Provide the [x, y] coordinate of the cell's center where the given text is located.  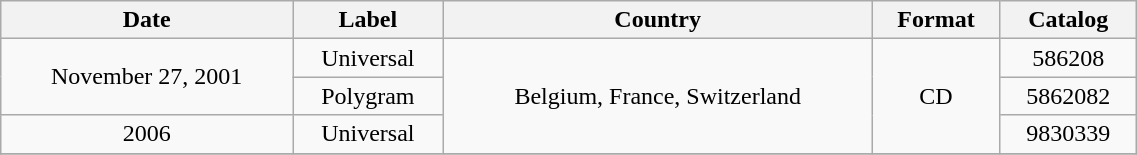
Belgium, France, Switzerland [658, 96]
CD [936, 96]
2006 [147, 134]
Date [147, 20]
Label [368, 20]
5862082 [1068, 96]
9830339 [1068, 134]
Catalog [1068, 20]
Country [658, 20]
Polygram [368, 96]
586208 [1068, 58]
Format [936, 20]
November 27, 2001 [147, 77]
